Identify which cell holds the provided text, then report its (X, Y) central coordinate. 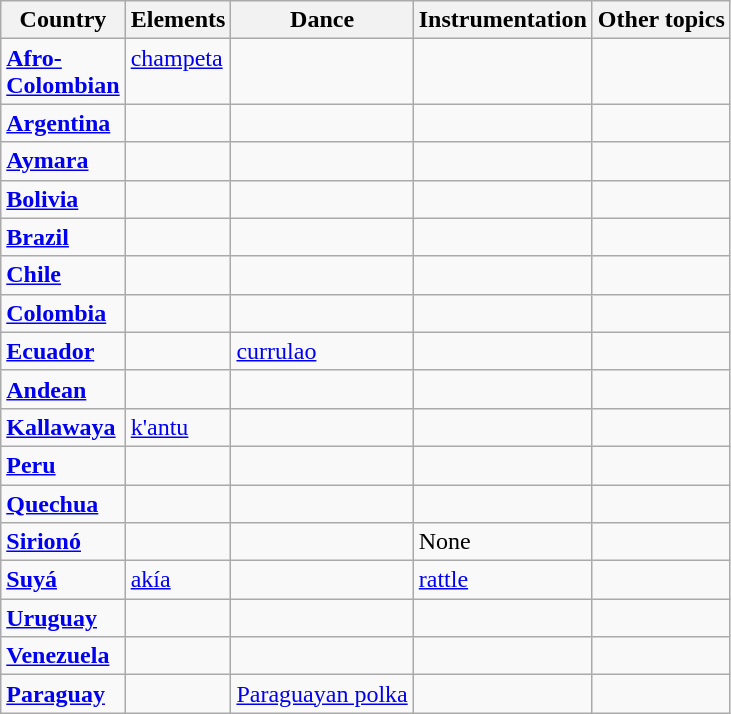
akía (178, 580)
Quechua (63, 503)
rattle (502, 580)
Chile (63, 275)
None (502, 542)
Argentina (63, 123)
Elements (178, 20)
Uruguay (63, 618)
Kallawaya (63, 427)
Ecuador (63, 351)
Aymara (63, 161)
Venezuela (63, 656)
Bolivia (63, 199)
Colombia (63, 313)
Peru (63, 465)
Country (63, 20)
Brazil (63, 237)
k'antu (178, 427)
Suyá (63, 580)
Paraguay (63, 694)
Dance (322, 20)
Paraguayan polka (322, 694)
Andean (63, 389)
Other topics (661, 20)
currulao (322, 351)
Afro-Colombian (63, 72)
Sirionó (63, 542)
champeta (178, 72)
Instrumentation (502, 20)
